Detect which cell encompasses the target text, then output its (X, Y) center coordinate. 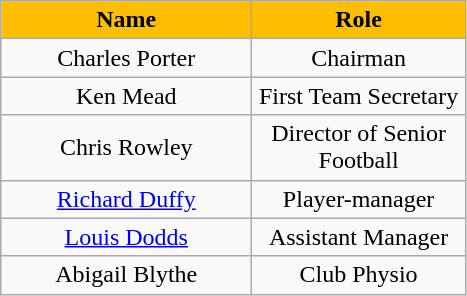
Name (126, 20)
Club Physio (359, 275)
Director of Senior Football (359, 148)
Chris Rowley (126, 148)
Player-manager (359, 199)
Assistant Manager (359, 237)
Abigail Blythe (126, 275)
Richard Duffy (126, 199)
Role (359, 20)
First Team Secretary (359, 96)
Louis Dodds (126, 237)
Charles Porter (126, 58)
Ken Mead (126, 96)
Chairman (359, 58)
